Locate the cell with the specified text and output its [X, Y] center coordinate. 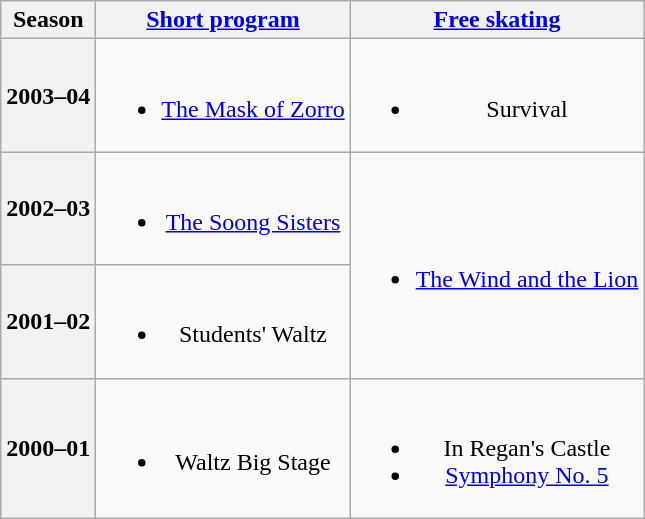
Free skating [497, 20]
Students' Waltz [223, 322]
2003–04 [48, 96]
Waltz Big Stage [223, 448]
Season [48, 20]
2002–03 [48, 208]
2001–02 [48, 322]
Short program [223, 20]
The Mask of Zorro [223, 96]
In Regan's Castle Symphony No. 5 [497, 448]
Survival [497, 96]
The Wind and the Lion [497, 265]
The Soong Sisters [223, 208]
2000–01 [48, 448]
